Determine the (X, Y) coordinate at the center of the cell enclosing the given text.  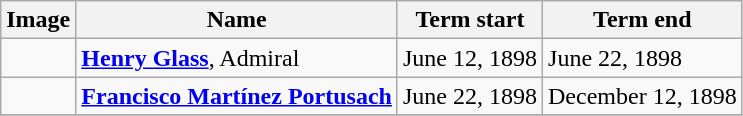
Francisco Martínez Portusach (237, 96)
December 12, 1898 (643, 96)
Henry Glass, Admiral (237, 58)
Name (237, 20)
Image (38, 20)
Term end (643, 20)
June 12, 1898 (470, 58)
Term start (470, 20)
